Find where the given text appears and provide that cell's center as [X, Y] coordinate. 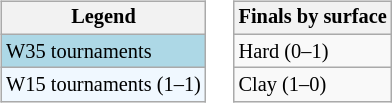
Finals by surface [313, 18]
Clay (1–0) [313, 85]
Legend [103, 18]
W15 tournaments (1–1) [103, 85]
W35 tournaments [103, 51]
Hard (0–1) [313, 51]
